For the text-containing cell, return its midpoint in (x, y) coordinate format. 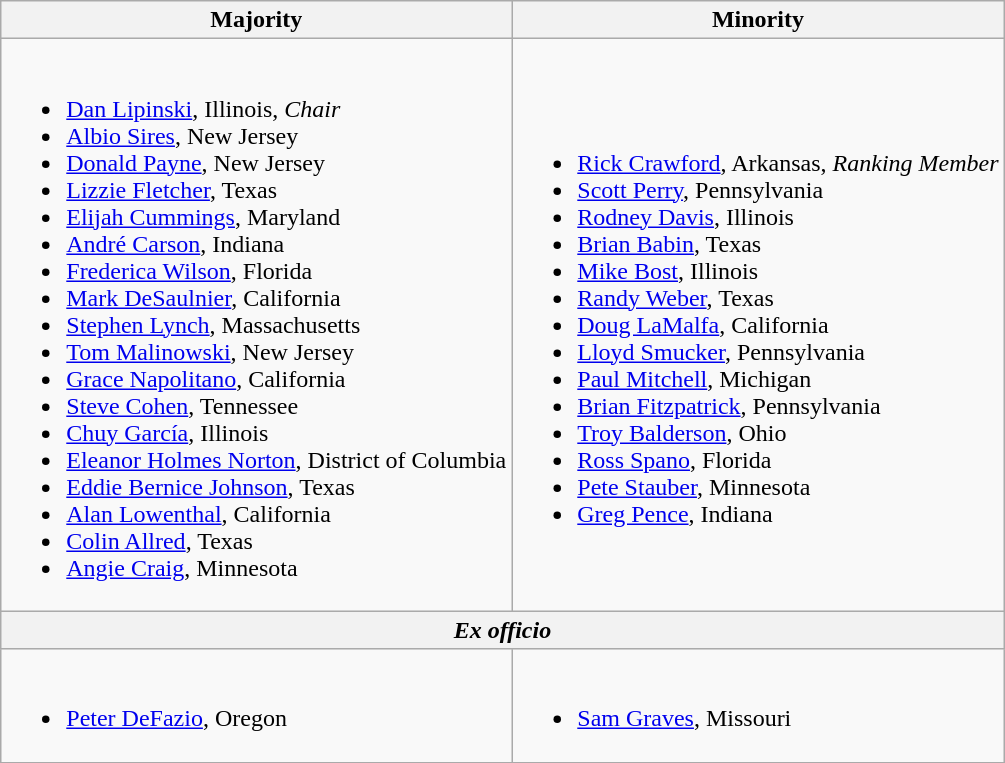
Ex officio (502, 630)
Minority (758, 20)
Peter DeFazio, Oregon (256, 706)
Majority (256, 20)
Sam Graves, Missouri (758, 706)
